Find where the given text appears and provide that cell's center as (x, y) coordinate. 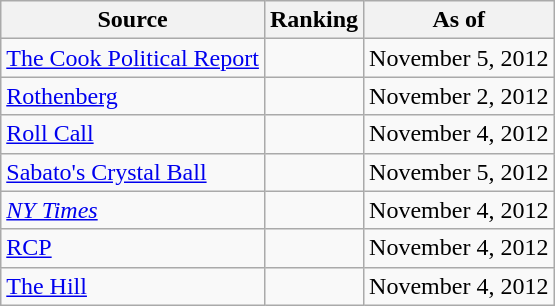
Source (133, 20)
The Hill (133, 286)
Rothenberg (133, 96)
The Cook Political Report (133, 58)
As of (459, 20)
Sabato's Crystal Ball (133, 172)
RCP (133, 248)
Ranking (314, 20)
Roll Call (133, 134)
November 2, 2012 (459, 96)
NY Times (133, 210)
